Return [X, Y] of the center of cell containing provided text 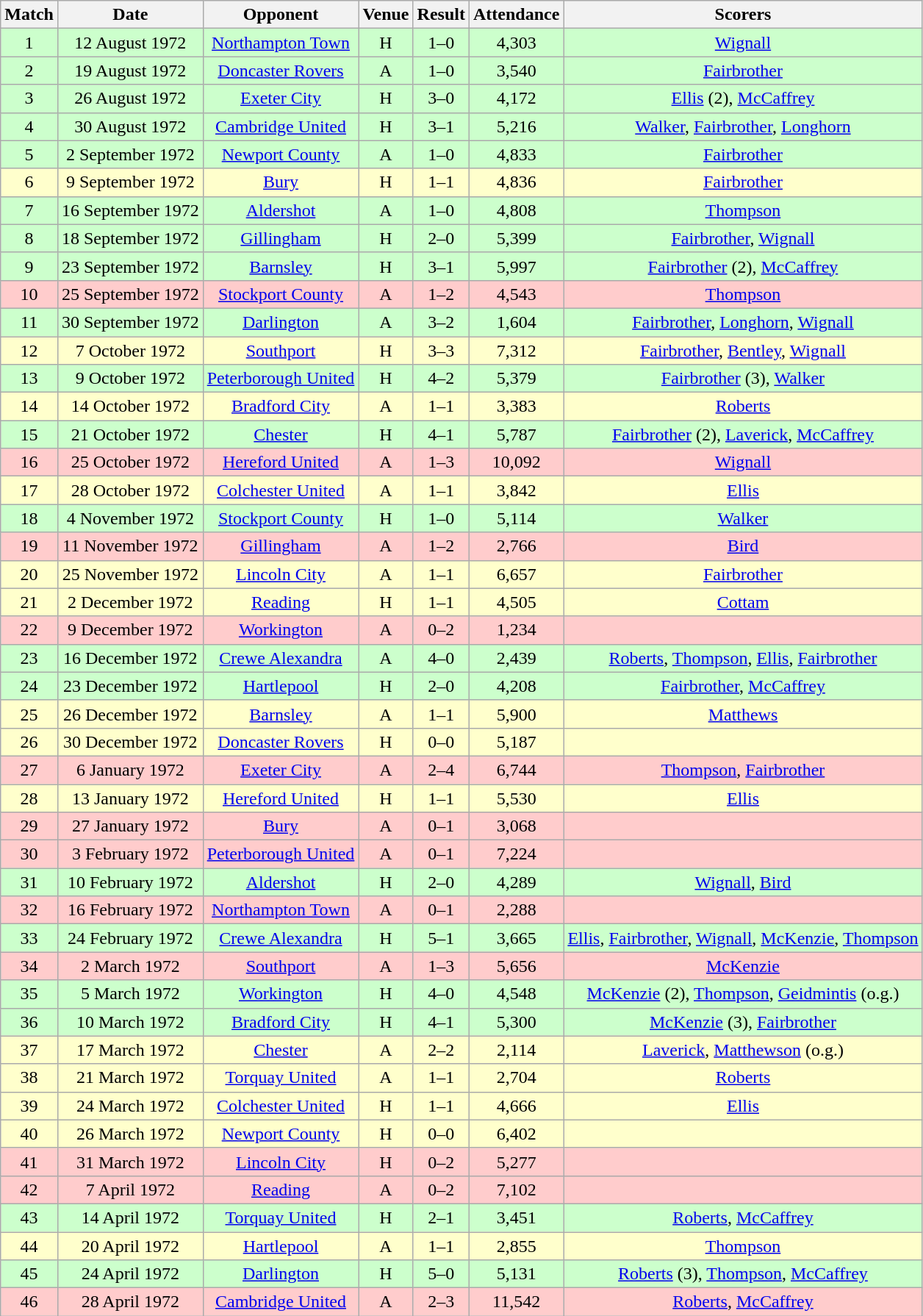
Fairbrother, Bentley, Wignall [743, 351]
Attendance [516, 15]
27 January 1972 [130, 826]
11 [29, 322]
Scorers [743, 15]
25 November 1972 [130, 574]
4,543 [516, 294]
9 September 1972 [130, 182]
Bird [743, 546]
19 [29, 546]
14 April 1972 [130, 1217]
12 [29, 351]
21 March 1972 [130, 1078]
35 [29, 994]
42 [29, 1190]
26 December 1972 [130, 714]
2 [29, 71]
Fairbrother, McCaffrey [743, 686]
5,900 [516, 714]
31 March 1972 [130, 1162]
20 April 1972 [130, 1246]
McKenzie (3), Fairbrother [743, 1022]
45 [29, 1274]
23 [29, 658]
24 [29, 686]
21 October 1972 [130, 435]
Fairbrother (2), McCaffrey [743, 266]
4,303 [516, 43]
4,172 [516, 99]
18 [29, 518]
5,277 [516, 1162]
McKenzie (2), Thompson, Geidmintis (o.g.) [743, 994]
Opponent [281, 15]
10 March 1972 [130, 1022]
Walker [743, 518]
6,657 [516, 574]
2,288 [516, 910]
23 December 1972 [130, 686]
5,399 [516, 238]
15 [29, 435]
6 January 1972 [130, 770]
17 March 1972 [130, 1050]
29 [29, 826]
16 September 1972 [130, 210]
28 April 1972 [130, 1302]
24 April 1972 [130, 1274]
Fairbrother, Wignall [743, 238]
Ellis, Fairbrother, Wignall, McKenzie, Thompson [743, 938]
2,766 [516, 546]
21 [29, 602]
5,216 [516, 126]
2–1 [441, 1217]
39 [29, 1106]
18 September 1972 [130, 238]
26 August 1972 [130, 99]
4,836 [516, 182]
43 [29, 1217]
46 [29, 1302]
Date [130, 15]
19 August 1972 [130, 71]
7,224 [516, 854]
11,542 [516, 1302]
5,114 [516, 518]
41 [29, 1162]
30 September 1972 [130, 322]
7 [29, 210]
5–0 [441, 1274]
5,656 [516, 966]
9 [29, 266]
4,505 [516, 602]
4–2 [441, 379]
7,312 [516, 351]
23 September 1972 [130, 266]
Fairbrother (3), Walker [743, 379]
3,451 [516, 1217]
9 October 1972 [130, 379]
5,787 [516, 435]
24 February 1972 [130, 938]
4 November 1972 [130, 518]
8 [29, 238]
3–2 [441, 322]
37 [29, 1050]
5 [29, 154]
30 December 1972 [130, 742]
28 October 1972 [130, 490]
5,187 [516, 742]
10 [29, 294]
25 [29, 714]
9 December 1972 [130, 630]
Walker, Fairbrother, Longhorn [743, 126]
6,744 [516, 770]
Matthews [743, 714]
30 [29, 854]
Fairbrother (2), Laverick, McCaffrey [743, 435]
14 October 1972 [130, 407]
Laverick, Matthewson (o.g.) [743, 1050]
44 [29, 1246]
20 [29, 574]
2,704 [516, 1078]
5 March 1972 [130, 994]
1,604 [516, 322]
Result [441, 15]
4,833 [516, 154]
3 February 1972 [130, 854]
6 [29, 182]
13 January 1972 [130, 798]
McKenzie [743, 966]
30 August 1972 [130, 126]
32 [29, 910]
31 [29, 882]
3,383 [516, 407]
Thompson, Fairbrother [743, 770]
10 February 1972 [130, 882]
26 March 1972 [130, 1134]
25 October 1972 [130, 462]
Wignall, Bird [743, 882]
33 [29, 938]
40 [29, 1134]
4,808 [516, 210]
3,665 [516, 938]
Fairbrother, Longhorn, Wignall [743, 322]
Venue [386, 15]
5–1 [441, 938]
2,855 [516, 1246]
3,842 [516, 490]
Cottam [743, 602]
7 April 1972 [130, 1190]
4,208 [516, 686]
10,092 [516, 462]
28 [29, 798]
2 September 1972 [130, 154]
2,114 [516, 1050]
2–2 [441, 1050]
2–3 [441, 1302]
5,300 [516, 1022]
7 October 1972 [130, 351]
3–0 [441, 99]
26 [29, 742]
34 [29, 966]
2 December 1972 [130, 602]
4,666 [516, 1106]
11 November 1972 [130, 546]
5,131 [516, 1274]
2 March 1972 [130, 966]
38 [29, 1078]
1 [29, 43]
27 [29, 770]
1,234 [516, 630]
2–4 [441, 770]
7,102 [516, 1190]
25 September 1972 [130, 294]
16 December 1972 [130, 658]
Roberts, Thompson, Ellis, Fairbrother [743, 658]
6,402 [516, 1134]
3,540 [516, 71]
5,997 [516, 266]
4 [29, 126]
3 [29, 99]
36 [29, 1022]
3–3 [441, 351]
4,548 [516, 994]
13 [29, 379]
24 March 1972 [130, 1106]
2,439 [516, 658]
12 August 1972 [130, 43]
Roberts (3), Thompson, McCaffrey [743, 1274]
5,379 [516, 379]
16 February 1972 [130, 910]
16 [29, 462]
4,289 [516, 882]
22 [29, 630]
3,068 [516, 826]
Ellis (2), McCaffrey [743, 99]
Match [29, 15]
14 [29, 407]
17 [29, 490]
5,530 [516, 798]
